Find where the given text appears and provide that cell's center as (x, y) coordinate. 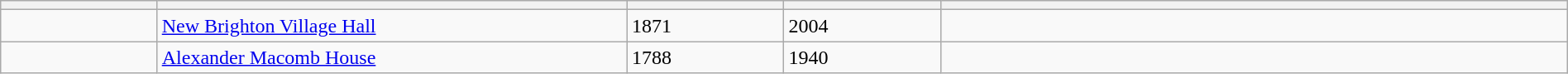
1871 (706, 26)
New Brighton Village Hall (392, 26)
1788 (706, 57)
Alexander Macomb House (392, 57)
2004 (862, 26)
1940 (862, 57)
